Capture the cell that displays the provided text and extract its [x, y] central coordinate. 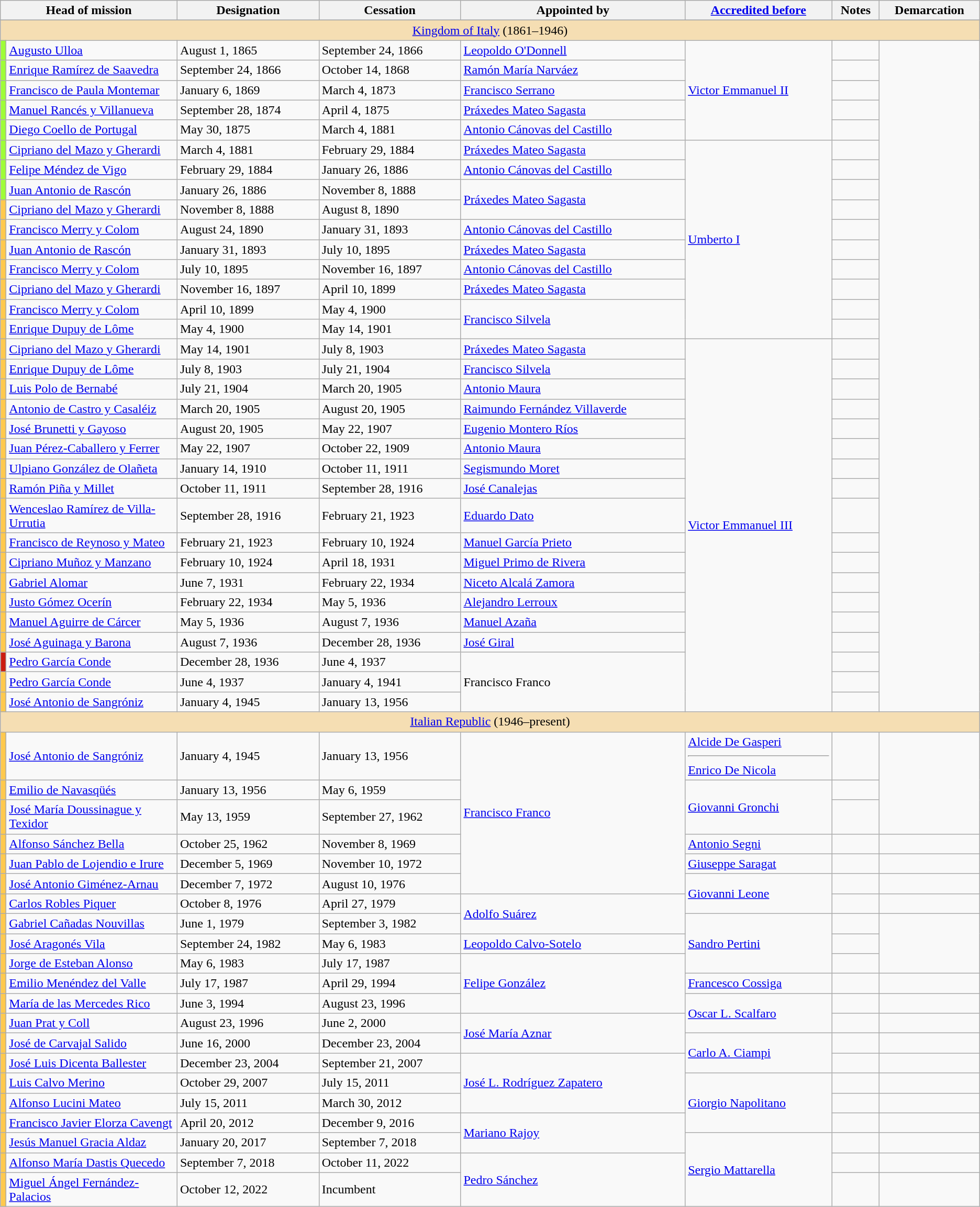
Designation [248, 10]
Notes [855, 10]
Juan Pérez-Caballero y Ferrer [92, 449]
Manuel Rancés y Villanueva [92, 110]
Leopoldo O'Donnell [573, 50]
September 21, 2007 [389, 1063]
August 8, 1890 [389, 209]
José Aguinaga y Barona [92, 642]
Antonio Segni [759, 844]
October 22, 1909 [389, 449]
May 30, 1875 [248, 130]
Niceto Alcalá Zamora [573, 583]
Incumbent [389, 1189]
José Aragonés Vila [92, 944]
Head of mission [89, 10]
Adolfo Suárez [573, 913]
December 5, 1969 [248, 864]
May 6, 1959 [389, 790]
Leopoldo Calvo-Sotelo [573, 944]
April 27, 1979 [389, 903]
Francisco Serrano [573, 90]
Ramón Piña y Millet [92, 488]
December 9, 2016 [389, 1123]
Juan Pablo de Lojendio e Irure [92, 864]
Francesco Cossiga [759, 984]
José de Carvajal Salido [92, 1043]
April 4, 1875 [389, 110]
Francisco de Reynoso y Mateo [92, 542]
Justo Gómez Ocerín [92, 602]
June 2, 2000 [389, 1023]
May 13, 1959 [248, 817]
José María Doussinague y Texidor [92, 817]
June 3, 1994 [248, 1003]
Antonio de Castro y Casaléiz [92, 409]
September 28, 1874 [248, 110]
April 29, 1994 [389, 984]
October 25, 1962 [248, 844]
Emilio de Navasqüés [92, 790]
Sandro Pertini [759, 943]
Emilio Menéndez del Valle [92, 984]
August 10, 1976 [389, 884]
Alfonso Lucini Mateo [92, 1103]
Victor Emmanuel II [759, 90]
June 16, 2000 [248, 1043]
Victor Emmanuel III [759, 526]
Alejandro Lerroux [573, 602]
Gabriel Cañadas Nouvillas [92, 923]
Gabriel Alomar [92, 583]
September 27, 1962 [389, 817]
October 8, 1976 [248, 903]
October 14, 1868 [389, 70]
Pedro Sánchez [573, 1180]
Jesús Manuel Gracia Aldaz [92, 1143]
José Antonio Giménez-Arnau [92, 884]
Giovanni Gronchi [759, 807]
Italian Republic (1946–present) [490, 722]
José L. Rodríguez Zapatero [573, 1083]
José Canalejas [573, 488]
Carlos Robles Piquer [92, 903]
Manuel García Prieto [573, 542]
Eugenio Montero Ríos [573, 429]
April 18, 1931 [389, 562]
Enrique Ramírez de Saavedra [92, 70]
Oscar L. Scalfaro [759, 1013]
Giorgio Napolitano [759, 1103]
March 4, 1873 [389, 90]
October 12, 2022 [248, 1189]
Cipriano Muñoz y Manzano [92, 562]
Juan Prat y Coll [92, 1023]
Accredited before [759, 10]
José María Aznar [573, 1033]
Luis Polo de Bernabé [92, 389]
Carlo A. Ciampi [759, 1053]
August 1, 1865 [248, 50]
June 7, 1931 [248, 583]
Cessation [389, 10]
Mariano Rajoy [573, 1133]
September 3, 1982 [389, 923]
Segismundo Moret [573, 468]
September 24, 1982 [248, 944]
Miguel Ángel Fernández-Palacios [92, 1189]
Raimundo Fernández Villaverde [573, 409]
December 7, 1972 [248, 884]
Ramón María Narváez [573, 70]
April 20, 2012 [248, 1123]
Sergio Mattarella [759, 1169]
Alfonso María Dastis Quecedo [92, 1163]
Wenceslao Ramírez de Villa-Urrutia [92, 515]
Giuseppe Saragat [759, 864]
Augusto Ulloa [92, 50]
Miguel Primo de Rivera [573, 562]
Giovanni Leone [759, 893]
January 4, 1941 [389, 682]
January 14, 1910 [248, 468]
October 11, 2022 [389, 1163]
August 24, 1890 [248, 229]
Francisco Javier Elorza Cavengt [92, 1123]
March 30, 2012 [389, 1103]
Alcide De GasperiEnrico De Nicola [759, 756]
Kingdom of Italy (1861–1946) [490, 30]
January 6, 1869 [248, 90]
María de las Mercedes Rico [92, 1003]
Jorge de Esteban Alonso [92, 964]
Felipe Méndez de Vigo [92, 170]
November 10, 1972 [389, 864]
Appointed by [573, 10]
June 1, 1979 [248, 923]
Demarcation [930, 10]
Alfonso Sánchez Bella [92, 844]
October 29, 2007 [248, 1083]
January 20, 2017 [248, 1143]
Manuel Aguirre de Cárcer [92, 622]
November 8, 1969 [389, 844]
Diego Coello de Portugal [92, 130]
Francisco de Paula Montemar [92, 90]
Ulpiano González de Olañeta [92, 468]
Umberto I [759, 240]
Felipe González [573, 984]
Luis Calvo Merino [92, 1083]
José Brunetti y Gayoso [92, 429]
Eduardo Dato [573, 515]
José Giral [573, 642]
José Luis Dicenta Ballester [92, 1063]
Manuel Azaña [573, 622]
